Pinpoint the cell where the given text exists, returning its (X, Y) midpoint coordinate. 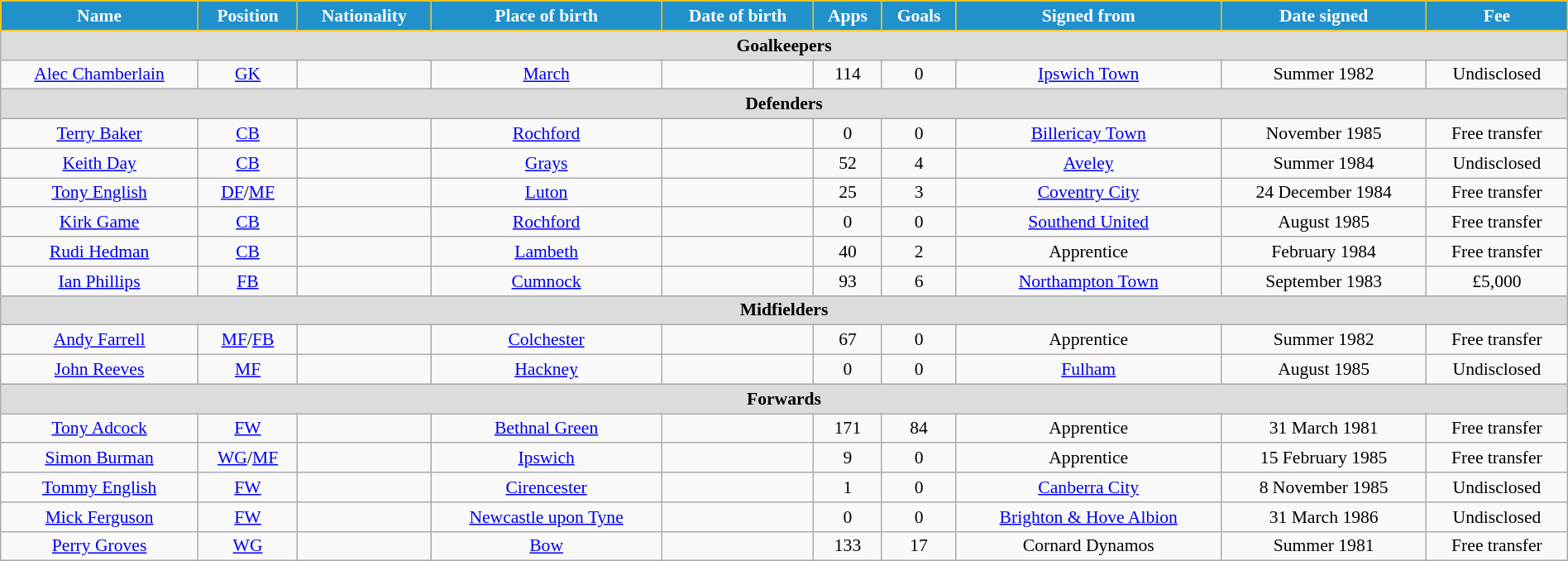
Defenders (784, 104)
November 1985 (1324, 134)
1 (849, 487)
Keith Day (99, 163)
Simon Burman (99, 458)
Coventry City (1088, 193)
Fulham (1088, 370)
MF/FB (247, 340)
Ipswich (547, 458)
133 (849, 546)
Grays (547, 163)
£5,000 (1497, 281)
Colchester (547, 340)
Goals (919, 16)
Summer 1981 (1324, 546)
FB (247, 281)
6 (919, 281)
Kirk Game (99, 223)
September 1983 (1324, 281)
Cumnock (547, 281)
Brighton & Hove Albion (1088, 517)
February 1984 (1324, 252)
31 March 1981 (1324, 429)
3 (919, 193)
Goalkeepers (784, 46)
Apps (849, 16)
Canberra City (1088, 487)
WG/MF (247, 458)
Mick Ferguson (99, 517)
GK (247, 74)
Terry Baker (99, 134)
24 December 1984 (1324, 193)
Tony Adcock (99, 429)
31 March 1986 (1324, 517)
84 (919, 429)
Place of birth (547, 16)
Aveley (1088, 163)
MF (247, 370)
DF/MF (247, 193)
Fee (1497, 16)
Tony English (99, 193)
Midfielders (784, 310)
Ian Phillips (99, 281)
Andy Farrell (99, 340)
Signed from (1088, 16)
Newcastle upon Tyne (547, 517)
Rudi Hedman (99, 252)
Hackney (547, 370)
2 (919, 252)
March (547, 74)
Cornard Dynamos (1088, 546)
Northampton Town (1088, 281)
Nationality (364, 16)
171 (849, 429)
8 November 1985 (1324, 487)
Date signed (1324, 16)
Perry Groves (99, 546)
WG (247, 546)
67 (849, 340)
4 (919, 163)
Date of birth (738, 16)
Forwards (784, 399)
15 February 1985 (1324, 458)
Billericay Town (1088, 134)
Bow (547, 546)
52 (849, 163)
Southend United (1088, 223)
Cirencester (547, 487)
Position (247, 16)
Ipswich Town (1088, 74)
Alec Chamberlain (99, 74)
Luton (547, 193)
Tommy English (99, 487)
9 (849, 458)
40 (849, 252)
Lambeth (547, 252)
John Reeves (99, 370)
93 (849, 281)
Bethnal Green (547, 429)
114 (849, 74)
Summer 1984 (1324, 163)
25 (849, 193)
Name (99, 16)
17 (919, 546)
